Search for the cell housing the specified text and yield its (X, Y) center coordinate. 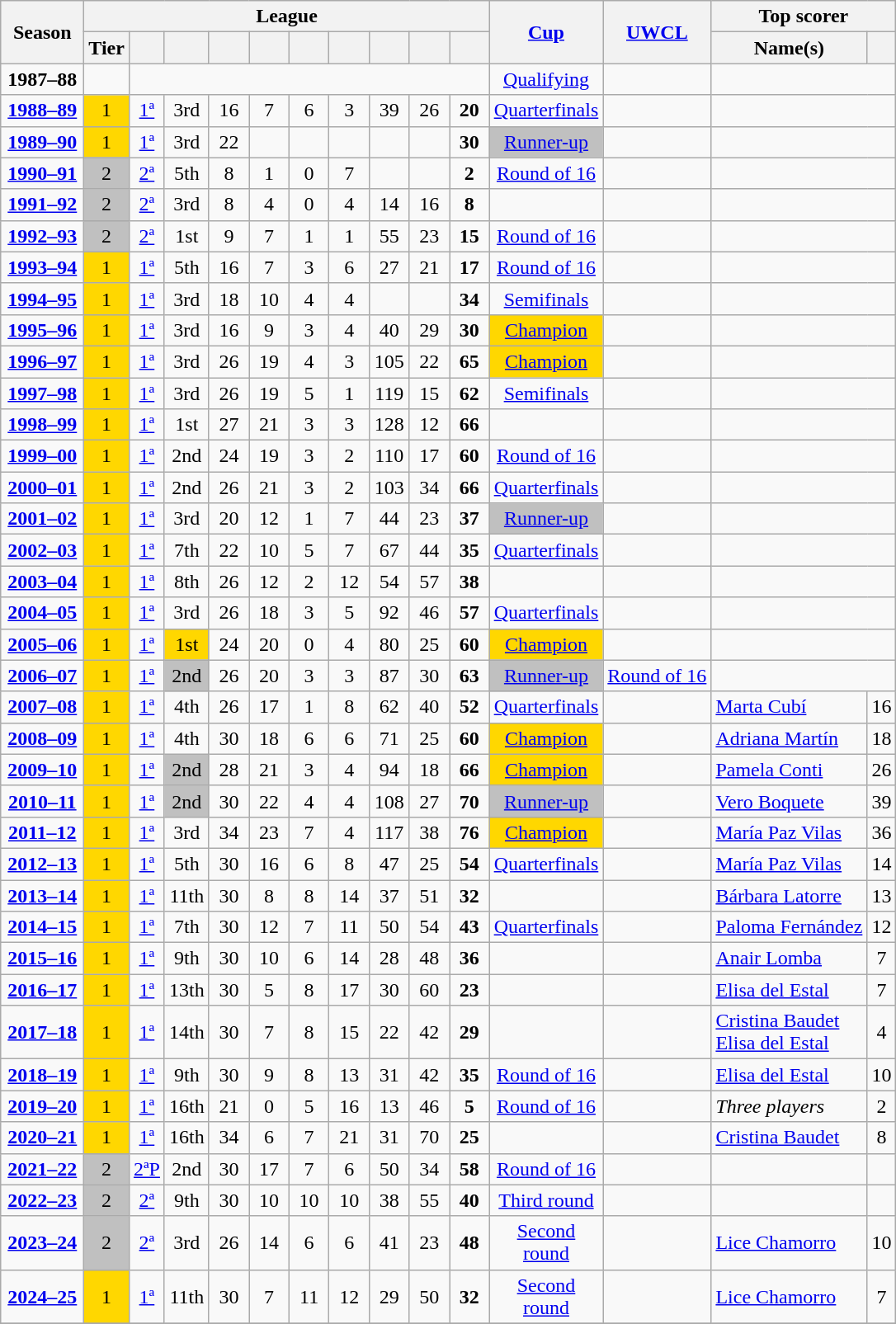
128 (389, 425)
Bárbara Latorre (789, 895)
1995–96 (43, 330)
2ªP (147, 1169)
14th (186, 1033)
2008–09 (43, 738)
103 (389, 488)
108 (389, 801)
92 (389, 613)
43 (470, 927)
2005–06 (43, 644)
1988–89 (43, 111)
2018–19 (43, 1075)
2016–17 (43, 990)
51 (429, 895)
2009–10 (43, 770)
Adriana Martín (789, 738)
1993–94 (43, 267)
Cup (546, 32)
2023–24 (43, 1242)
Vero Boquete (789, 801)
2006–07 (43, 676)
71 (389, 738)
1994–95 (43, 299)
67 (389, 550)
87 (389, 676)
2004–05 (43, 613)
119 (389, 393)
1990–91 (43, 173)
2012–13 (43, 864)
2021–22 (43, 1169)
63 (470, 676)
UWCL (657, 32)
1996–97 (43, 361)
117 (389, 832)
65 (470, 361)
105 (389, 361)
2022–23 (43, 1200)
2013–14 (43, 895)
110 (389, 456)
2020–21 (43, 1138)
41 (389, 1242)
League (287, 16)
58 (470, 1169)
1989–90 (43, 142)
1998–99 (43, 425)
1992–93 (43, 236)
47 (389, 864)
2019–20 (43, 1106)
2015–16 (43, 959)
76 (470, 832)
2011–12 (43, 832)
Tier (107, 48)
2000–01 (43, 488)
1999–00 (43, 456)
1997–98 (43, 393)
Name(s) (789, 48)
Cristina Baudet (789, 1138)
1987–88 (43, 79)
2007–08 (43, 707)
2003–04 (43, 582)
94 (389, 770)
2024–25 (43, 1297)
Top scorer (804, 16)
Marta Cubí (789, 707)
2002–03 (43, 550)
Season (43, 32)
2017–18 (43, 1033)
2010–11 (43, 801)
Paloma Fernández (789, 927)
2014–15 (43, 927)
Third round (546, 1200)
80 (389, 644)
Anair Lomba (789, 959)
2001–02 (43, 519)
Three players (789, 1106)
1991–92 (43, 205)
13th (186, 990)
Pamela Conti (789, 770)
52 (470, 707)
8th (186, 582)
Qualifying (546, 79)
Cristina Baudet Elisa del Estal (789, 1033)
